For the text-containing cell, return its midpoint in (x, y) coordinate format. 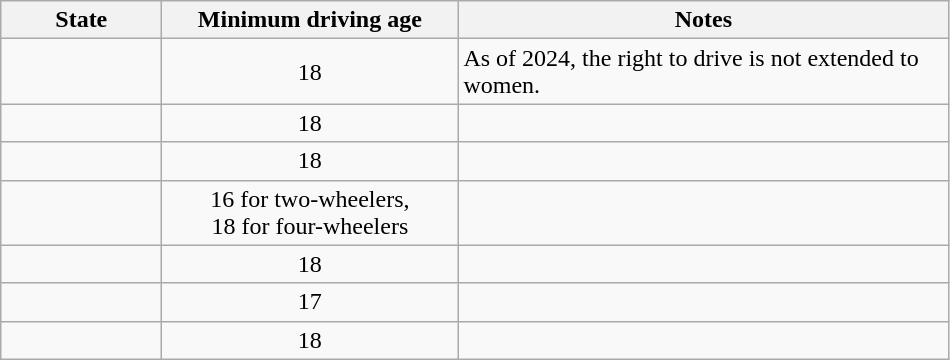
Minimum driving age (310, 20)
State (82, 20)
Notes (704, 20)
17 (310, 302)
16 for two-wheelers,18 for four-wheelers (310, 212)
As of 2024, the right to drive is not extended to women. (704, 72)
